Scan for the cell matching the given text and deliver its (X, Y) coordinate at center. 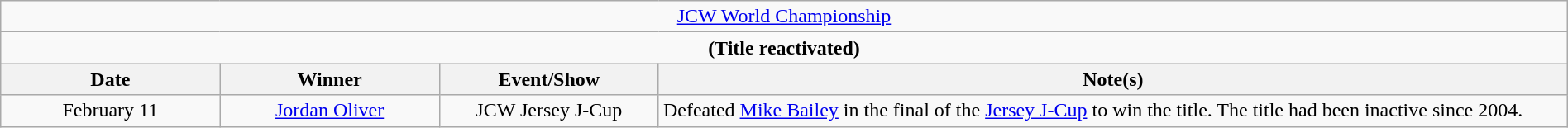
JCW Jersey J-Cup (549, 111)
Note(s) (1113, 79)
Date (111, 79)
February 11 (111, 111)
Winner (329, 79)
Defeated Mike Bailey in the final of the Jersey J-Cup to win the title. The title had been inactive since 2004. (1113, 111)
Event/Show (549, 79)
JCW World Championship (784, 17)
(Title reactivated) (784, 48)
Jordan Oliver (329, 111)
